Provide the [x, y] coordinate of the cell's center where the given text is located.  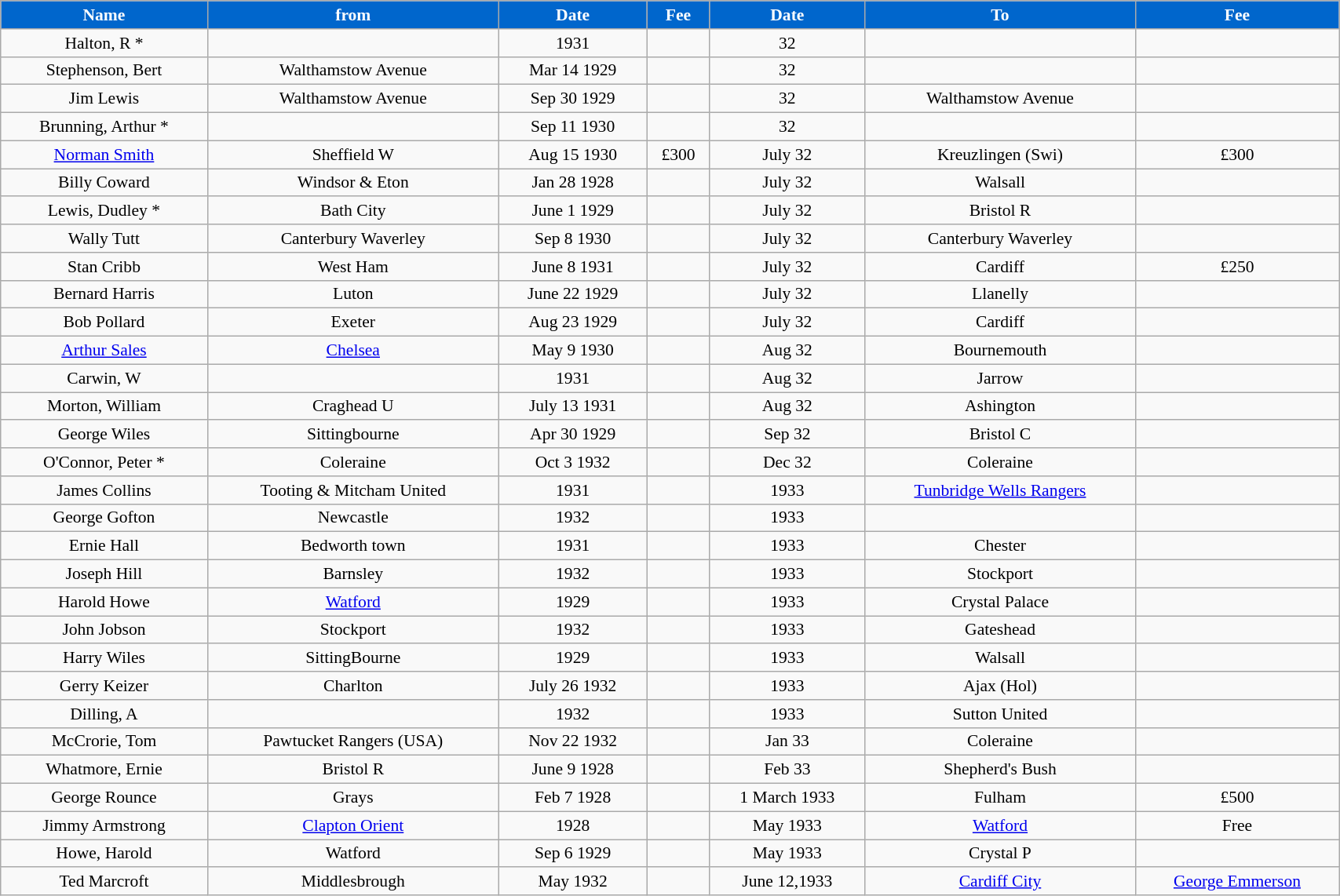
Stephenson, Bert [104, 71]
Feb 33 [787, 770]
June 1 1929 [573, 211]
Lewis, Dudley * [104, 211]
Luton [353, 294]
May 9 1930 [573, 351]
Feb 7 1928 [573, 798]
Norman Smith [104, 155]
Morton, William [104, 406]
George Rounce [104, 798]
Middlesbrough [353, 882]
Jan 28 1928 [573, 183]
Bath City [353, 211]
Nov 22 1932 [573, 741]
George Emmerson [1237, 882]
Jarrow [1000, 378]
Oct 3 1932 [573, 462]
Kreuzlingen (Swi) [1000, 155]
O'Connor, Peter * [104, 462]
Aug 15 1930 [573, 155]
Billy Coward [104, 183]
July 26 1932 [573, 686]
£250 [1237, 267]
Fulham [1000, 798]
1 March 1933 [787, 798]
Sittingbourne [353, 435]
Barnsley [353, 574]
Ajax (Hol) [1000, 686]
Free [1237, 825]
Ernie Hall [104, 546]
Llanelly [1000, 294]
Charlton [353, 686]
SittingBourne [353, 658]
1928 [573, 825]
McCrorie, Tom [104, 741]
Mar 14 1929 [573, 71]
Apr 30 1929 [573, 435]
Bernard Harris [104, 294]
Halton, R * [104, 43]
£500 [1237, 798]
Jim Lewis [104, 99]
Bob Pollard [104, 322]
June 8 1931 [573, 267]
Jan 33 [787, 741]
Cardiff City [1000, 882]
Ted Marcroft [104, 882]
George Wiles [104, 435]
Gerry Keizer [104, 686]
Sheffield W [353, 155]
Harry Wiles [104, 658]
Wally Tutt [104, 239]
West Ham [353, 267]
Sep 30 1929 [573, 99]
Bournemouth [1000, 351]
June 22 1929 [573, 294]
Pawtucket Rangers (USA) [353, 741]
Bristol C [1000, 435]
July 13 1931 [573, 406]
Chelsea [353, 351]
Sep 32 [787, 435]
John Jobson [104, 630]
Howe, Harold [104, 854]
May 1932 [573, 882]
Crystal P [1000, 854]
Arthur Sales [104, 351]
George Gofton [104, 518]
Windsor & Eton [353, 183]
Jimmy Armstrong [104, 825]
Name [104, 15]
Bedworth town [353, 546]
Tunbridge Wells Rangers [1000, 490]
from [353, 15]
Crystal Palace [1000, 602]
Clapton Orient [353, 825]
Sep 11 1930 [573, 127]
Newcastle [353, 518]
Tooting & Mitcham United [353, 490]
Whatmore, Ernie [104, 770]
Ashington [1000, 406]
Sep 8 1930 [573, 239]
Harold Howe [104, 602]
Dilling, A [104, 714]
To [1000, 15]
Dec 32 [787, 462]
Aug 23 1929 [573, 322]
Carwin, W [104, 378]
Chester [1000, 546]
Grays [353, 798]
Joseph Hill [104, 574]
Sep 6 1929 [573, 854]
Brunning, Arthur * [104, 127]
Sutton United [1000, 714]
Stan Cribb [104, 267]
Exeter [353, 322]
Craghead U [353, 406]
June 12,1933 [787, 882]
James Collins [104, 490]
Gateshead [1000, 630]
Shepherd's Bush [1000, 770]
June 9 1928 [573, 770]
